Find where the given text appears and provide that cell's center as (X, Y) coordinate. 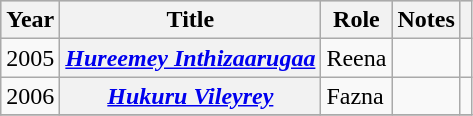
Hureemey Inthizaarugaa (190, 58)
Role (356, 20)
Year (30, 20)
2005 (30, 58)
Reena (356, 58)
Hukuru Vileyrey (190, 96)
Fazna (356, 96)
Title (190, 20)
2006 (30, 96)
Notes (426, 20)
